Output the (x, y) coordinate of the center of the cell containing the given text.  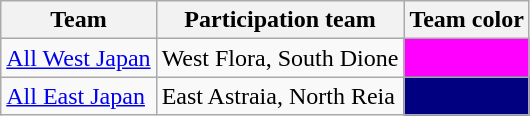
All East Japan (78, 96)
East Astraia, North Reia (280, 96)
All West Japan (78, 58)
Participation team (280, 20)
Team (78, 20)
Team color (466, 20)
West Flora, South Dione (280, 58)
